Determine the (x, y) coordinate at the center of the cell enclosing the given text.  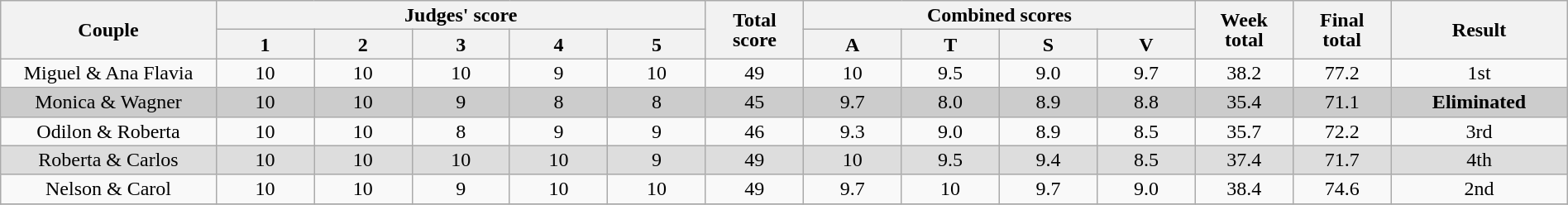
3 (461, 45)
5 (657, 45)
Judges' score (461, 15)
1st (1479, 73)
A (853, 45)
Result (1479, 30)
4th (1479, 160)
9.4 (1048, 160)
35.4 (1244, 102)
Roberta & Carlos (109, 160)
Miguel & Ana Flavia (109, 73)
35.7 (1244, 131)
37.4 (1244, 160)
Combined scores (1000, 15)
9.3 (853, 131)
4 (558, 45)
1 (265, 45)
72.2 (1341, 131)
38.4 (1244, 188)
Monica & Wagner (109, 102)
71.7 (1341, 160)
3rd (1479, 131)
Finaltotal (1341, 30)
V (1146, 45)
8.8 (1146, 102)
Couple (109, 30)
2 (363, 45)
Weektotal (1244, 30)
Nelson & Carol (109, 188)
T (950, 45)
38.2 (1244, 73)
S (1048, 45)
Eliminated (1479, 102)
Totalscore (754, 30)
8.0 (950, 102)
45 (754, 102)
46 (754, 131)
71.1 (1341, 102)
Odilon & Roberta (109, 131)
74.6 (1341, 188)
77.2 (1341, 73)
2nd (1479, 188)
